From the cell containing the given text, extract its center point as [x, y] coordinate. 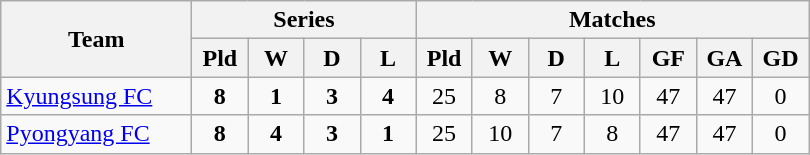
Series [304, 20]
Kyungsung FC [96, 96]
GF [668, 58]
GD [780, 58]
Team [96, 39]
GA [724, 58]
Pyongyang FC [96, 134]
Matches [612, 20]
